Capture the cell that displays the provided text and extract its (x, y) central coordinate. 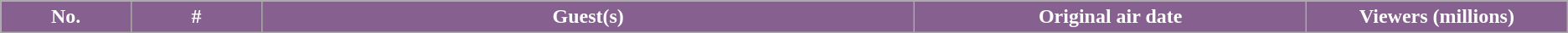
Viewers (millions) (1436, 17)
# (197, 17)
Original air date (1111, 17)
No. (66, 17)
Guest(s) (588, 17)
